Pinpoint the cell where the given text exists, returning its (X, Y) midpoint coordinate. 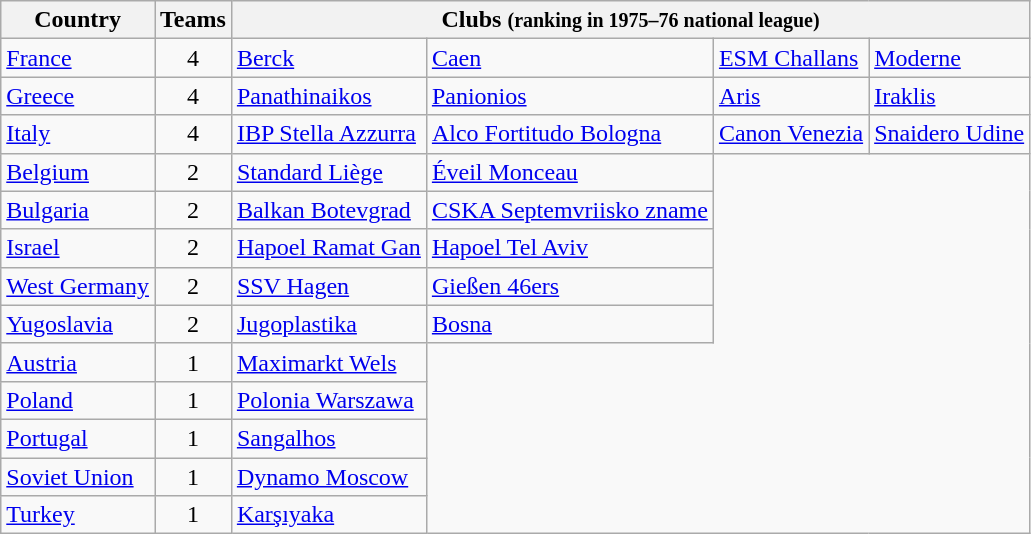
Dynamo Moscow (328, 477)
Polonia Warszawa (328, 400)
Iraklis (950, 96)
Israel (78, 248)
Soviet Union (78, 477)
Gießen 46ers (570, 286)
Sangalhos (328, 438)
Jugoplastika (328, 324)
Canon Venezia (790, 134)
Balkan Botevgrad (328, 210)
Yugoslavia (78, 324)
Turkey (78, 515)
Bosna (570, 324)
Italy (78, 134)
Aris (790, 96)
Belgium (78, 172)
West Germany (78, 286)
Alco Fortitudo Bologna (570, 134)
Greece (78, 96)
Teams (192, 20)
CSKA Septemvriisko zname (570, 210)
IBP Stella Azzurra (328, 134)
Portugal (78, 438)
ESM Challans (790, 58)
Austria (78, 362)
Karşıyaka (328, 515)
Hapoel Tel Aviv (570, 248)
Snaidero Udine (950, 134)
Éveil Monceau (570, 172)
SSV Hagen (328, 286)
Country (78, 20)
Maximarkt Wels (328, 362)
Caen (570, 58)
Hapoel Ramat Gan (328, 248)
Standard Liège (328, 172)
France (78, 58)
Clubs (ranking in 1975–76 national league) (630, 20)
Panionios (570, 96)
Poland (78, 400)
Berck (328, 58)
Panathinaikos (328, 96)
Moderne (950, 58)
Bulgaria (78, 210)
